Return the (X, Y) coordinate for the center point of the cell that contains the specified text.  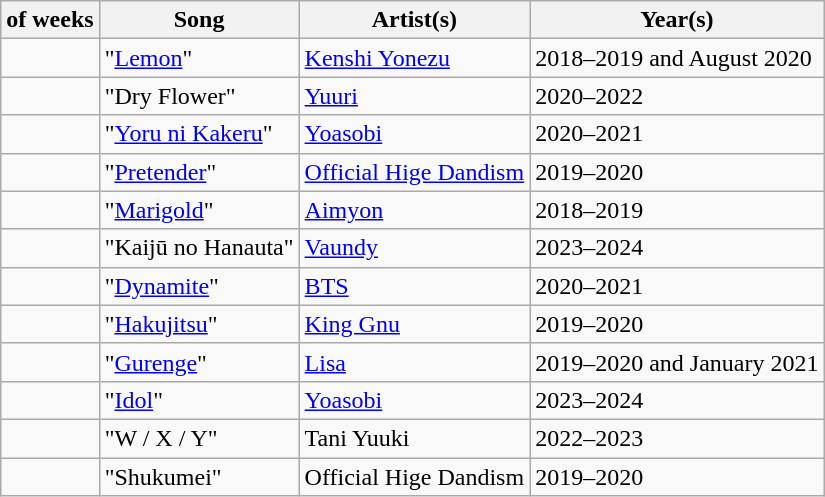
Song (199, 20)
Tani Yuuki (414, 438)
"Dynamite" (199, 286)
"Dry Flower" (199, 96)
Yuuri (414, 96)
Kenshi Yonezu (414, 58)
2020–2022 (677, 96)
King Gnu (414, 324)
Aimyon (414, 210)
"Gurenge" (199, 362)
Artist(s) (414, 20)
"Hakujitsu" (199, 324)
"Idol" (199, 400)
"Yoru ni Kakeru" (199, 134)
"Lemon" (199, 58)
2018–2019 (677, 210)
"W / X / Y" (199, 438)
"Kaijū no Hanauta" (199, 248)
"Pretender" (199, 172)
2018–2019 and August 2020 (677, 58)
Vaundy (414, 248)
"Marigold" (199, 210)
BTS (414, 286)
Year(s) (677, 20)
of weeks (50, 20)
Lisa (414, 362)
2022–2023 (677, 438)
2019–2020 and January 2021 (677, 362)
"Shukumei" (199, 477)
